Capture the cell that displays the provided text and extract its (x, y) central coordinate. 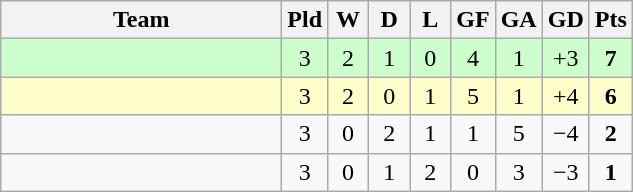
L (430, 20)
D (390, 20)
W (348, 20)
GA (518, 20)
GF (473, 20)
7 (610, 58)
Pld (305, 20)
Pts (610, 20)
−4 (566, 134)
+3 (566, 58)
GD (566, 20)
−3 (566, 172)
6 (610, 96)
+4 (566, 96)
4 (473, 58)
Team (142, 20)
